Capture the cell that displays the provided text and extract its (X, Y) central coordinate. 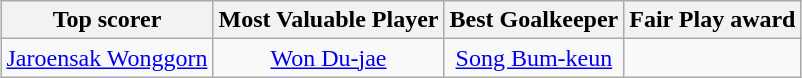
Most Valuable Player (328, 20)
Fair Play award (712, 20)
Top scorer (107, 20)
Won Du-jae (328, 58)
Song Bum-keun (534, 58)
Jaroensak Wonggorn (107, 58)
Best Goalkeeper (534, 20)
